Determine the [x, y] coordinate at the center of the cell enclosing the given text.  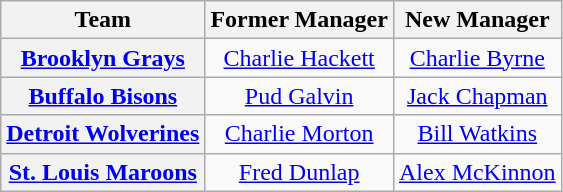
Former Manager [300, 20]
Charlie Byrne [477, 58]
Bill Watkins [477, 134]
Charlie Hackett [300, 58]
Alex McKinnon [477, 172]
New Manager [477, 20]
Pud Galvin [300, 96]
Charlie Morton [300, 134]
Buffalo Bisons [103, 96]
Fred Dunlap [300, 172]
Team [103, 20]
Jack Chapman [477, 96]
Detroit Wolverines [103, 134]
Brooklyn Grays [103, 58]
St. Louis Maroons [103, 172]
